Return the (X, Y) coordinate for the center point of the cell that contains the specified text.  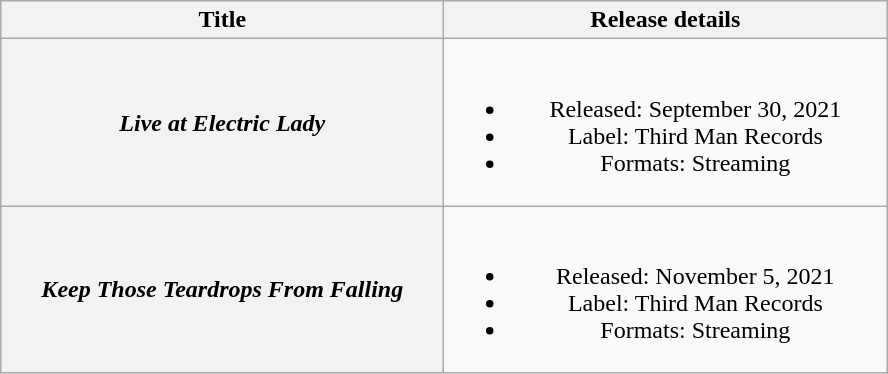
Live at Electric Lady (222, 122)
Released: November 5, 2021Label: Third Man RecordsFormats: Streaming (666, 290)
Keep Those Teardrops From Falling (222, 290)
Title (222, 20)
Release details (666, 20)
Released: September 30, 2021Label: Third Man RecordsFormats: Streaming (666, 122)
